Identify which cell holds the provided text, then report its (X, Y) central coordinate. 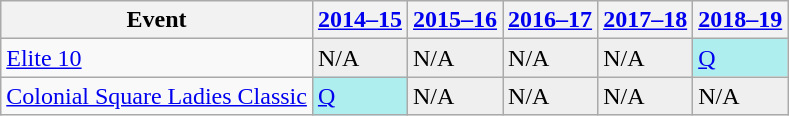
2016–17 (550, 20)
2018–19 (740, 20)
Event (157, 20)
Elite 10 (157, 58)
Colonial Square Ladies Classic (157, 96)
2014–15 (360, 20)
2015–16 (454, 20)
2017–18 (646, 20)
